Detect which cell encompasses the target text, then output its [X, Y] center coordinate. 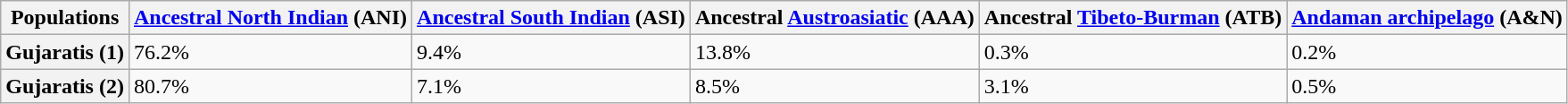
13.8% [834, 52]
9.4% [552, 52]
Gujaratis (2) [65, 86]
80.7% [270, 86]
Ancestral South Indian (ASI) [552, 18]
Ancestral North Indian (ANI) [270, 18]
Andaman archipelago (A&N) [1428, 18]
7.1% [552, 86]
76.2% [270, 52]
0.3% [1132, 52]
Populations [65, 18]
Gujaratis (1) [65, 52]
3.1% [1132, 86]
8.5% [834, 86]
Ancestral Tibeto-Burman (ATB) [1132, 18]
0.2% [1428, 52]
Ancestral Austroasiatic (AAA) [834, 18]
0.5% [1428, 86]
